For the text-containing cell, return its midpoint in [x, y] coordinate format. 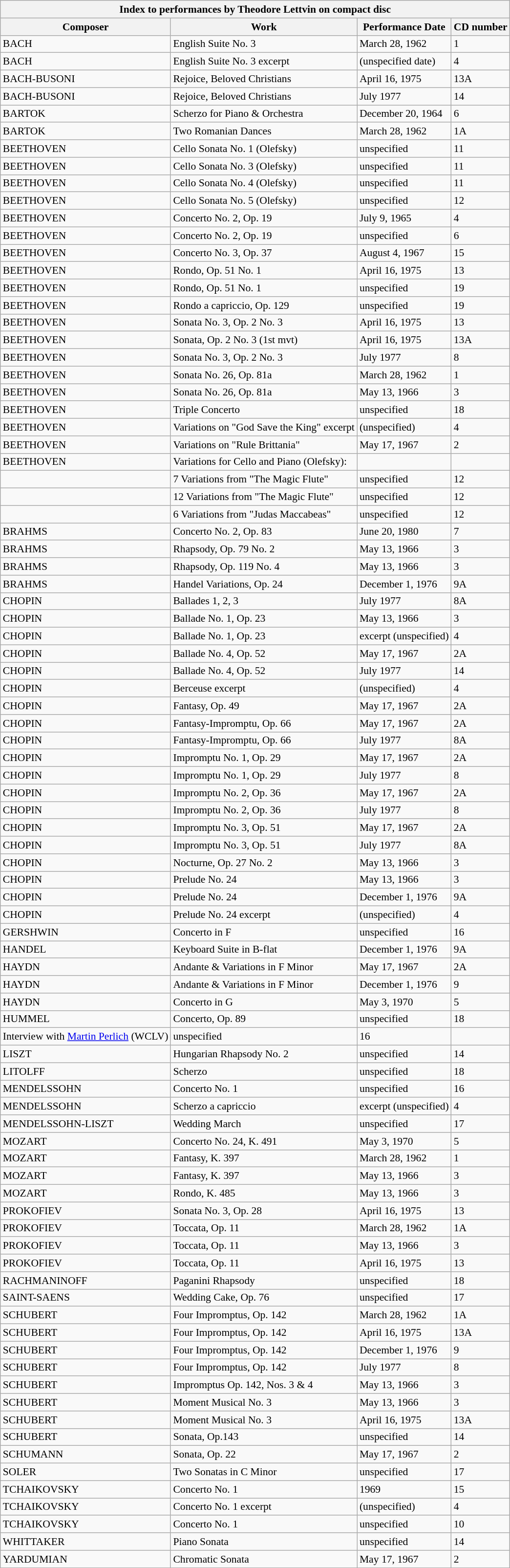
Sonata, Op. 22 [264, 1455]
Interview with Martin Perlich (WCLV) [86, 1037]
Two Romanian Dances [264, 131]
Paganini Rhapsody [264, 1281]
WHITTAKER [86, 1542]
Handel Variations, Op. 24 [264, 584]
Wedding Cake, Op. 76 [264, 1298]
(unspecified date) [404, 62]
Hungarian Rhapsody No. 2 [264, 1054]
MENDELSSOHN-LISZT [86, 1124]
Cello Sonata No. 5 (Olefsky) [264, 201]
Rondo a capriccio, Op. 129 [264, 305]
Concerto in F [264, 932]
7 Variations from "The Magic Flute" [264, 479]
SOLER [86, 1472]
CD number [481, 27]
SCHUMANN [86, 1455]
Performance Date [404, 27]
Keyboard Suite in B-flat [264, 950]
Impromptus Op. 142, Nos. 3 & 4 [264, 1385]
Scherzo [264, 1071]
Fantasy, Op. 49 [264, 706]
Concerto No. 2, Op. 83 [264, 532]
Sonata No. 3, Op. 28 [264, 1211]
LISZT [86, 1054]
Chromatic Sonata [264, 1559]
7 [481, 532]
Rhapsody, Op. 119 No. 4 [264, 566]
Two Sonatas in C Minor [264, 1472]
Triple Concerto [264, 410]
June 20, 1980 [404, 532]
Cello Sonata No. 4 (Olefsky) [264, 183]
Nocturne, Op. 27 No. 2 [264, 863]
HANDEL [86, 950]
Concerto No. 1 excerpt [264, 1507]
Cello Sonata No. 1 (Olefsky) [264, 149]
GERSHWIN [86, 932]
HUMMEL [86, 1019]
12 Variations from "The Magic Flute" [264, 497]
Cello Sonata No. 3 (Olefsky) [264, 166]
July 9, 1965 [404, 218]
10 [481, 1524]
Rondo, K. 485 [264, 1194]
Berceuse excerpt [264, 689]
LITOLFF [86, 1071]
Concerto, Op. 89 [264, 1019]
Scherzo a capriccio [264, 1107]
RACHMANINOFF [86, 1281]
Composer [86, 27]
English Suite No. 3 [264, 44]
Concerto No. 3, Op. 37 [264, 253]
6 Variations from "Judas Maccabeas" [264, 514]
Variations on "God Save the King" excerpt [264, 427]
Ballades 1, 2, 3 [264, 601]
Variations on "Rule Brittania" [264, 445]
Rhapsody, Op. 79 No. 2 [264, 549]
Concerto in G [264, 1002]
Concerto No. 24, K. 491 [264, 1141]
December 20, 1964 [404, 114]
Sonata, Op. 2 No. 3 (1st mvt) [264, 340]
August 4, 1967 [404, 253]
Work [264, 27]
Piano Sonata [264, 1542]
English Suite No. 3 excerpt [264, 62]
Wedding March [264, 1124]
1969 [404, 1489]
Prelude No. 24 excerpt [264, 915]
Scherzo for Piano & Orchestra [264, 114]
YARDUMIAN [86, 1559]
Index to performances by Theodore Lettvin on compact disc [255, 9]
Variations for Cello and Piano (Olefsky): [264, 462]
SAINT-SAENS [86, 1298]
Sonata, Op.143 [264, 1437]
